Determine the [x, y] coordinate at the center of the cell enclosing the given text.  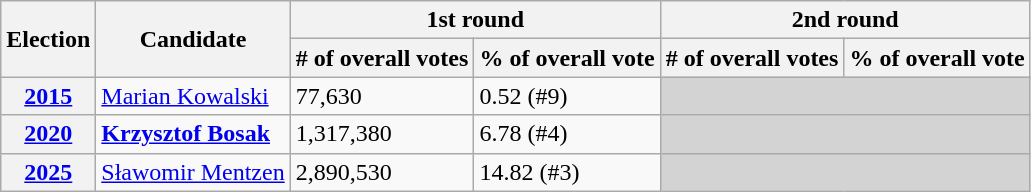
2015 [48, 96]
77,630 [382, 96]
2nd round [845, 20]
Sławomir Mentzen [193, 172]
0.52 (#9) [567, 96]
Election [48, 39]
1,317,380 [382, 134]
6.78 (#4) [567, 134]
2025 [48, 172]
2,890,530 [382, 172]
Krzysztof Bosak [193, 134]
14.82 (#3) [567, 172]
Candidate [193, 39]
1st round [475, 20]
2020 [48, 134]
Marian Kowalski [193, 96]
